Identify which cell holds the provided text, then report its [x, y] central coordinate. 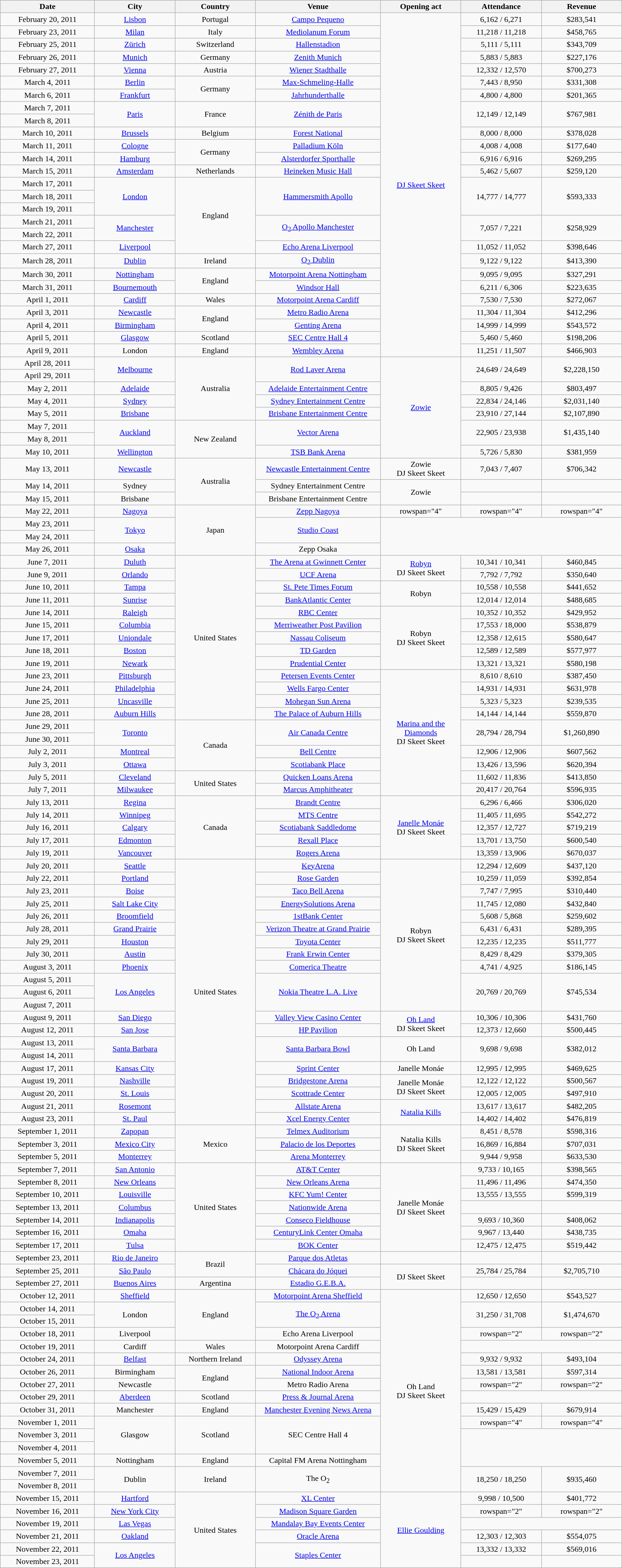
Estadio G.E.B.A. [318, 1283]
9,998 / 10,500 [501, 1498]
Natalia Kills [421, 1112]
San Antonio [135, 1169]
$670,037 [581, 853]
KFC Yum! Center [318, 1195]
Forest National [318, 133]
12,995 / 12,995 [501, 1068]
July 19, 2011 [48, 853]
February 25, 2011 [48, 45]
11,496 / 11,496 [501, 1182]
13,555 / 13,555 [501, 1195]
July 13, 2011 [48, 802]
Frankfurt [135, 95]
$599,319 [581, 1195]
Petersen Events Center [318, 676]
May 10, 2011 [48, 452]
Mandalay Bay Events Center [318, 1523]
$398,646 [581, 247]
$198,206 [581, 338]
Salt Lake City [135, 903]
$437,120 [581, 865]
Motorpoint Arena Sheffield [318, 1296]
April 29, 2011 [48, 376]
Tokyo [135, 530]
5,460 / 5,460 [501, 338]
$258,929 [581, 228]
7,792 / 7,792 [501, 575]
Robyn [421, 593]
Zenith Munich [318, 57]
March 31, 2011 [48, 287]
May 7, 2011 [48, 426]
23,910 / 27,144 [501, 414]
$474,350 [581, 1182]
August 9, 2011 [48, 1017]
EnergySolutions Arena [318, 903]
$272,067 [581, 300]
$398,565 [581, 1169]
Hammersmith Apollo [318, 196]
Scottrade Center [318, 1093]
Genting Arena [318, 325]
Cologne [135, 146]
$2,705,710 [581, 1270]
Madison Square Garden [318, 1511]
$700,273 [581, 70]
$554,075 [581, 1536]
May 5, 2011 [48, 414]
São Paulo [135, 1270]
Belgium [215, 133]
$543,572 [581, 325]
Hartford [135, 1498]
February 26, 2011 [48, 57]
13,321 / 13,321 [501, 663]
Kansas City [135, 1068]
Phoenix [135, 967]
13,426 / 13,596 [501, 764]
September 27, 2011 [48, 1283]
Indianapolis [135, 1220]
The O2 Arena [318, 1315]
Uniondale [135, 638]
National Indoor Arena [318, 1372]
4,800 / 4,800 [501, 95]
22,905 / 23,938 [501, 433]
Melbourne [135, 369]
October 14, 2011 [48, 1308]
$679,914 [581, 1410]
Columbia [135, 625]
XL Center [318, 1498]
Tampa [135, 587]
$488,685 [581, 600]
Windsor Hall [318, 287]
$310,440 [581, 891]
11,052 / 11,052 [501, 247]
$519,442 [581, 1245]
Vector Arena [318, 433]
November 1, 2011 [48, 1422]
Nokia Theatre L.A. Live [318, 992]
Boston [135, 650]
$283,541 [581, 19]
October 31, 2011 [48, 1410]
UCF Arena [318, 575]
$378,028 [581, 133]
5,111 / 5,111 [501, 45]
$431,760 [581, 1017]
Staples Center [318, 1555]
Brussels [135, 133]
$543,527 [581, 1296]
$707,031 [581, 1144]
Adelaide Entertainment Centre [318, 388]
July 22, 2011 [48, 878]
Amsterdam [135, 171]
12,332 / 12,570 [501, 70]
9,944 / 9,958 [501, 1157]
Mexico City [135, 1144]
14,931 / 14,931 [501, 688]
April 1, 2011 [48, 300]
Capital FM Arena Nottingham [318, 1460]
Las Vegas [135, 1523]
$620,394 [581, 764]
Valley View Casino Center [318, 1017]
$631,978 [581, 688]
August 19, 2011 [48, 1081]
7,043 / 7,407 [501, 469]
March 14, 2011 [48, 159]
March 17, 2011 [48, 184]
June 28, 2011 [48, 714]
$327,291 [581, 274]
Munich [135, 57]
Adelaide [135, 388]
Palladium Köln [318, 146]
Nagoya [135, 511]
Argentina [215, 1283]
7,443 / 8,950 [501, 82]
$259,602 [581, 916]
O2 Dublin [318, 261]
March 4, 2011 [48, 82]
31,250 / 31,708 [501, 1315]
Rosemont [135, 1106]
Wembley Arena [318, 350]
$382,012 [581, 1049]
$803,497 [581, 388]
June 17, 2011 [48, 638]
11,304 / 11,304 [501, 313]
Parque dos Atletas [318, 1258]
November 3, 2011 [48, 1435]
August 23, 2011 [48, 1118]
$201,365 [581, 95]
$2,228,150 [581, 369]
August 3, 2011 [48, 967]
Manchester Evening News Arena [318, 1410]
Xcel Energy Center [318, 1118]
$401,772 [581, 1498]
The Palace of Auburn Hills [318, 714]
Pittsburgh [135, 676]
$441,652 [581, 587]
9,122 / 9,122 [501, 261]
Vancouver [135, 853]
$2,031,140 [581, 401]
$1,474,670 [581, 1315]
Wellington [135, 452]
9,967 / 13,440 [501, 1233]
12,014 / 12,014 [501, 600]
July 7, 2011 [48, 790]
$306,020 [581, 802]
5,726 / 5,830 [501, 452]
Prudential Center [318, 663]
May 8, 2011 [48, 439]
Sunrise [135, 600]
March 6, 2011 [48, 95]
November 15, 2011 [48, 1498]
$767,981 [581, 114]
13,581 / 13,581 [501, 1372]
ZowieDJ Skeet Skeet [421, 469]
July 23, 2011 [48, 891]
City [135, 7]
September 13, 2011 [48, 1207]
$559,870 [581, 714]
July 17, 2011 [48, 840]
Attendance [501, 7]
February 20, 2011 [48, 19]
$466,903 [581, 350]
Quicken Loans Arena [318, 777]
Telmex Auditorium [318, 1131]
$186,145 [581, 967]
9,733 / 10,165 [501, 1169]
October 12, 2011 [48, 1296]
September 5, 2011 [48, 1157]
$500,567 [581, 1081]
April 28, 2011 [48, 363]
Wiener Stadthalle [318, 70]
17,553 / 18,000 [501, 625]
9,693 / 10,360 [501, 1220]
$469,625 [581, 1068]
Japan [215, 530]
22,834 / 24,146 [501, 401]
July 14, 2011 [48, 815]
Seattle [135, 865]
Santa Barbara [135, 1049]
Revenue [581, 7]
$289,395 [581, 929]
August 12, 2011 [48, 1030]
13,701 / 13,750 [501, 840]
$1,260,890 [581, 733]
13,332 / 13,332 [501, 1549]
$596,935 [581, 790]
Max-Schmeling-Halle [318, 82]
Newark [135, 663]
August 7, 2011 [48, 1005]
New Zealand [215, 439]
June 15, 2011 [48, 625]
Jahrhunderthalle [318, 95]
Sprint Center [318, 1068]
$476,819 [581, 1118]
March 8, 2011 [48, 120]
Philadelphia [135, 688]
The Arena at Gwinnett Center [318, 562]
June 30, 2011 [48, 739]
$408,062 [581, 1220]
July 5, 2011 [48, 777]
HP Pavilion [318, 1030]
$745,534 [581, 992]
7,747 / 7,995 [501, 891]
May 15, 2011 [48, 498]
9,932 / 9,932 [501, 1359]
Auburn Hills [135, 714]
TSB Bank Arena [318, 452]
$569,016 [581, 1549]
11,405 / 11,695 [501, 815]
Bridgestone Arena [318, 1081]
St. Paul [135, 1118]
Opening act [421, 7]
Date [48, 7]
March 11, 2011 [48, 146]
$413,850 [581, 777]
August 21, 2011 [48, 1106]
Montreal [135, 752]
April 5, 2011 [48, 338]
12,294 / 12,609 [501, 865]
$511,777 [581, 942]
Arena Monterrey [318, 1157]
Frank Erwin Center [318, 954]
10,306 / 10,306 [501, 1017]
12,149 / 12,149 [501, 114]
November 5, 2011 [48, 1460]
Zepp Nagoya [318, 511]
Switzerland [215, 45]
October 26, 2011 [48, 1372]
May 14, 2011 [48, 486]
Boise [135, 891]
13,359 / 13,906 [501, 853]
Houston [135, 942]
5,462 / 5,607 [501, 171]
November 23, 2011 [48, 1562]
25,784 / 25,784 [501, 1270]
New Orleans [135, 1182]
May 24, 2011 [48, 537]
St. Pete Times Forum [318, 587]
Oracle Arena [318, 1536]
$2,107,890 [581, 414]
12,303 / 12,303 [501, 1536]
Wells Fargo Center [318, 688]
Hallenstadion [318, 45]
$460,845 [581, 562]
Conseco Fieldhouse [318, 1220]
8,805 / 9,426 [501, 388]
March 22, 2011 [48, 234]
$392,854 [581, 878]
7,057 / 7,221 [501, 228]
6,431 / 6,431 [501, 929]
$239,535 [581, 701]
MTS Centre [318, 815]
$350,640 [581, 575]
Air Canada Centre [318, 733]
July 30, 2011 [48, 954]
April 3, 2011 [48, 313]
O2 Apollo Manchester [318, 228]
June 25, 2011 [48, 701]
October 27, 2011 [48, 1384]
Zapopan [135, 1131]
Winnipeg [135, 815]
June 19, 2011 [48, 663]
May 23, 2011 [48, 524]
Berlin [135, 82]
June 23, 2011 [48, 676]
Raleigh [135, 612]
14,144 / 14,144 [501, 714]
24,649 / 24,649 [501, 369]
6,296 / 6,466 [501, 802]
September 23, 2011 [48, 1258]
Austria [215, 70]
Nassau Coliseum [318, 638]
KeyArena [318, 865]
6,211 / 6,306 [501, 287]
July 3, 2011 [48, 764]
12,235 / 12,235 [501, 942]
October 15, 2011 [48, 1321]
April 9, 2011 [48, 350]
Nationwide Arena [318, 1207]
Calgary [135, 828]
12,373 / 12,660 [501, 1030]
$438,735 [581, 1233]
Verizon Theatre at Grand Prairie [318, 929]
San Jose [135, 1030]
June 10, 2011 [48, 587]
8,000 / 8,000 [501, 133]
$381,959 [581, 452]
8,451 / 8,578 [501, 1131]
$600,540 [581, 840]
Ottawa [135, 764]
November 19, 2011 [48, 1523]
Northern Ireland [215, 1359]
Louisville [135, 1195]
Natalia KillsDJ Skeet Skeet [421, 1144]
Janelle Monáe [421, 1068]
$500,445 [581, 1030]
Nashville [135, 1081]
Mohegan Sun Arena [318, 701]
BankAtlantic Center [318, 600]
11,251 / 11,507 [501, 350]
Taco Bell Arena [318, 891]
Rexall Place [318, 840]
March 18, 2011 [48, 196]
Milwaukee [135, 790]
Comerica Theatre [318, 967]
The O2 [318, 1479]
May 26, 2011 [48, 549]
Bournemouth [135, 287]
March 28, 2011 [48, 261]
April 4, 2011 [48, 325]
March 30, 2011 [48, 274]
10,259 / 11,059 [501, 878]
$223,635 [581, 287]
October 29, 2011 [48, 1397]
$577,977 [581, 650]
Mexico [215, 1144]
August 17, 2011 [48, 1068]
$1,435,140 [581, 433]
Buenos Aires [135, 1283]
6,162 / 6,271 [501, 19]
June 9, 2011 [48, 575]
Auckland [135, 433]
9,095 / 9,095 [501, 274]
20,417 / 20,764 [501, 790]
$593,333 [581, 196]
September 8, 2011 [48, 1182]
Scotiabank Saddledome [318, 828]
March 19, 2011 [48, 209]
14,777 / 14,777 [501, 196]
Tulsa [135, 1245]
November 22, 2011 [48, 1549]
12,906 / 12,906 [501, 752]
Lisbon [135, 19]
September 16, 2011 [48, 1233]
11,602 / 11,836 [501, 777]
San Diego [135, 1017]
Regina [135, 802]
February 23, 2011 [48, 32]
14,999 / 14,999 [501, 325]
Chácara do Jóquei [318, 1270]
Aberdeen [135, 1397]
12,358 / 12,615 [501, 638]
12,122 / 12,122 [501, 1081]
Zepp Osaka [318, 549]
Rio de Janeiro [135, 1258]
June 24, 2011 [48, 688]
October 18, 2011 [48, 1334]
1stBank Center [318, 916]
6,916 / 6,916 [501, 159]
$706,342 [581, 469]
$429,952 [581, 612]
Grand Prairie [135, 929]
$259,120 [581, 171]
$412,296 [581, 313]
Mediolanum Forum [318, 32]
20,769 / 20,769 [501, 992]
11,745 / 12,080 [501, 903]
Brazil [215, 1264]
$935,460 [581, 1479]
Santa Barbara Bowl [318, 1049]
14,402 / 14,402 [501, 1118]
$597,314 [581, 1372]
Portugal [215, 19]
$598,316 [581, 1131]
November 21, 2011 [48, 1536]
18,250 / 18,250 [501, 1479]
July 2, 2011 [48, 752]
France [215, 114]
Alsterdorfer Sporthalle [318, 159]
12,650 / 12,650 [501, 1296]
July 20, 2011 [48, 865]
Newcastle Entertainment Centre [318, 469]
March 7, 2011 [48, 108]
September 7, 2011 [48, 1169]
Merriweather Post Pavilion [318, 625]
Duluth [135, 562]
Campo Pequeno [318, 19]
September 3, 2011 [48, 1144]
May 22, 2011 [48, 511]
September 25, 2011 [48, 1270]
Columbus [135, 1207]
5,323 / 5,323 [501, 701]
Motorpoint Arena Nottingham [318, 274]
13,617 / 13,617 [501, 1106]
Brandt Centre [318, 802]
Broomfield [135, 916]
November 16, 2011 [48, 1511]
Marcus Amphitheater [318, 790]
TD Garden [318, 650]
12,357 / 12,727 [501, 828]
Cleveland [135, 777]
$633,530 [581, 1157]
August 6, 2011 [48, 992]
8,610 / 8,610 [501, 676]
10,341 / 10,341 [501, 562]
July 25, 2011 [48, 903]
Netherlands [215, 171]
CenturyLink Center Omaha [318, 1233]
Oh LandDJ Skeet Skeet [421, 1024]
June 14, 2011 [48, 612]
5,608 / 5,868 [501, 916]
Oakland [135, 1536]
5,883 / 5,883 [501, 57]
November 7, 2011 [48, 1473]
$177,640 [581, 146]
June 7, 2011 [48, 562]
10,352 / 10,352 [501, 612]
$542,272 [581, 815]
Osaka [135, 549]
March 27, 2011 [48, 247]
12,005 / 12,005 [501, 1093]
RBC Center [318, 612]
Palacio de los Deportes [318, 1144]
$269,295 [581, 159]
September 10, 2011 [48, 1195]
November 4, 2011 [48, 1448]
Uncasville [135, 701]
Milan [135, 32]
March 21, 2011 [48, 222]
New York City [135, 1511]
$607,562 [581, 752]
12,589 / 12,589 [501, 650]
AT&T Center [318, 1169]
June 29, 2011 [48, 726]
Bell Centre [318, 752]
Paris [135, 114]
Zürich [135, 45]
Oh Land [421, 1049]
$493,104 [581, 1359]
October 24, 2011 [48, 1359]
May 4, 2011 [48, 401]
Hamburg [135, 159]
11,218 / 11,218 [501, 32]
September 1, 2011 [48, 1131]
October 19, 2011 [48, 1347]
Allstate Arena [318, 1106]
Monterrey [135, 1157]
February 27, 2011 [48, 70]
Italy [215, 32]
28,794 / 28,794 [501, 733]
Marina and the DiamondsDJ Skeet Skeet [421, 733]
Heineken Music Hall [318, 171]
Ellie Goulding [421, 1530]
$413,390 [581, 261]
Belfast [135, 1359]
8,429 / 8,429 [501, 954]
9,698 / 9,698 [501, 1049]
$580,647 [581, 638]
Press & Journal Arena [318, 1397]
$343,709 [581, 45]
June 18, 2011 [48, 650]
November 8, 2011 [48, 1486]
Zénith de Paris [318, 114]
July 26, 2011 [48, 916]
$227,176 [581, 57]
$432,840 [581, 903]
Omaha [135, 1233]
$538,879 [581, 625]
4,741 / 4,925 [501, 967]
Toyota Center [318, 942]
$580,198 [581, 663]
Venue [318, 7]
Studio Coast [318, 530]
August 20, 2011 [48, 1093]
12,475 / 12,475 [501, 1245]
July 29, 2011 [48, 942]
Odyssey Arena [318, 1359]
$331,308 [581, 82]
August 13, 2011 [48, 1043]
$482,205 [581, 1106]
August 14, 2011 [48, 1055]
Scotiabank Place [318, 764]
New Orleans Arena [318, 1182]
16,869 / 16,884 [501, 1144]
September 17, 2011 [48, 1245]
BOK Center [318, 1245]
Vienna [135, 70]
$458,765 [581, 32]
$379,305 [581, 954]
$497,910 [581, 1093]
Country [215, 7]
St. Louis [135, 1093]
$387,450 [581, 676]
March 10, 2011 [48, 133]
August 5, 2011 [48, 980]
15,429 / 15,429 [501, 1410]
Sheffield [135, 1296]
7,530 / 7,530 [501, 300]
10,558 / 10,558 [501, 587]
September 14, 2011 [48, 1220]
June 11, 2011 [48, 600]
Rogers Arena [318, 853]
Portland [135, 878]
4,008 / 4,008 [501, 146]
$719,219 [581, 828]
Orlando [135, 575]
Rose Garden [318, 878]
July 28, 2011 [48, 929]
Toronto [135, 733]
Edmonton [135, 840]
March 15, 2011 [48, 171]
Oh Land DJ Skeet Skeet [421, 1390]
May 2, 2011 [48, 388]
July 16, 2011 [48, 828]
Austin [135, 954]
Rod Laver Arena [318, 369]
May 13, 2011 [48, 469]
